Output the (x, y) coordinate of the center of the cell containing the given text.  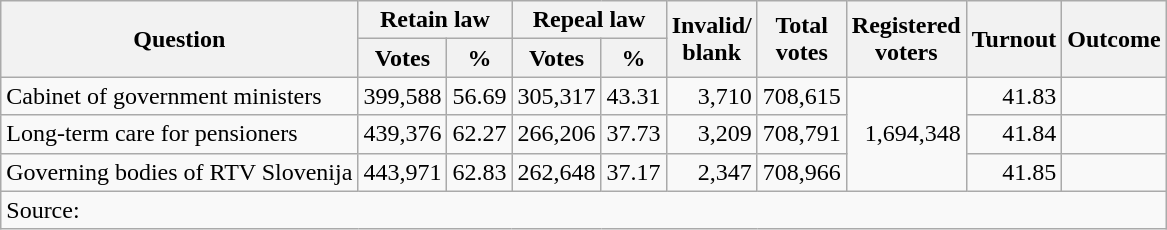
Registeredvoters (906, 39)
Outcome (1114, 39)
41.84 (1014, 134)
708,791 (802, 134)
Totalvotes (802, 39)
3,710 (712, 96)
62.83 (480, 172)
305,317 (556, 96)
41.85 (1014, 172)
Turnout (1014, 39)
62.27 (480, 134)
262,648 (556, 172)
Retain law (435, 20)
37.17 (634, 172)
37.73 (634, 134)
399,588 (402, 96)
56.69 (480, 96)
3,209 (712, 134)
Repeal law (589, 20)
Source: (584, 210)
Invalid/blank (712, 39)
708,615 (802, 96)
Question (180, 39)
266,206 (556, 134)
Governing bodies of RTV Slovenija (180, 172)
Cabinet of government ministers (180, 96)
443,971 (402, 172)
708,966 (802, 172)
2,347 (712, 172)
439,376 (402, 134)
Long-term care for pensioners (180, 134)
43.31 (634, 96)
41.83 (1014, 96)
1,694,348 (906, 134)
